Determine the [X, Y] coordinate at the center of the cell enclosing the given text.  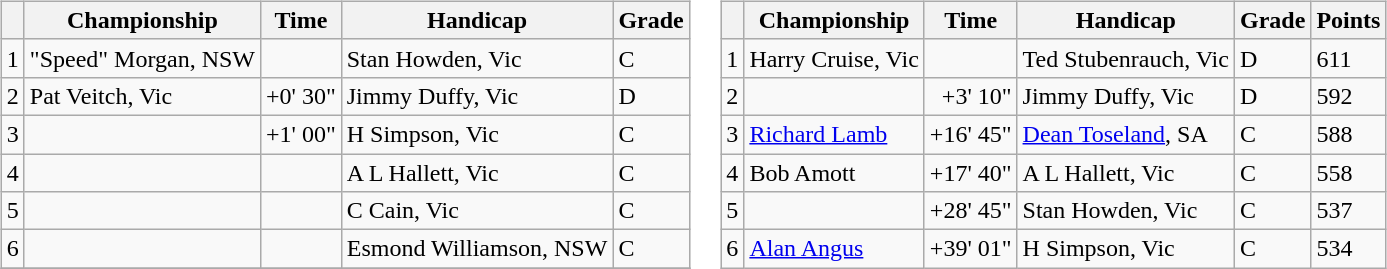
Pat Veitch, Vic [142, 96]
558 [1348, 173]
"Speed" Morgan, NSW [142, 58]
Ted Stubenrauch, Vic [1126, 58]
Bob Amott [834, 173]
Alan Angus [834, 249]
Dean Toseland, SA [1126, 134]
+39' 01" [970, 249]
+28' 45" [970, 211]
+3' 10" [970, 96]
Richard Lamb [834, 134]
534 [1348, 249]
Esmond Williamson, NSW [477, 249]
C Cain, Vic [477, 211]
588 [1348, 134]
+16' 45" [970, 134]
+1' 00" [302, 134]
Harry Cruise, Vic [834, 58]
+0' 30" [302, 96]
611 [1348, 58]
+17' 40" [970, 173]
Points [1348, 20]
592 [1348, 96]
537 [1348, 211]
